Provide the (x, y) coordinate of the cell's center where the given text is located.  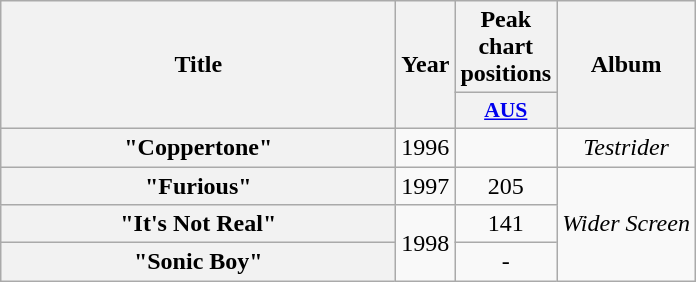
"Sonic Boy" (198, 262)
Wider Screen (626, 223)
Testrider (626, 147)
"It's Not Real" (198, 224)
1996 (426, 147)
Title (198, 65)
1997 (426, 185)
- (506, 262)
AUS (506, 111)
"Coppertone" (198, 147)
1998 (426, 243)
141 (506, 224)
"Furious" (198, 185)
Peak chart positions (506, 47)
205 (506, 185)
Album (626, 65)
Year (426, 65)
